Find where the given text appears and provide that cell's center as [x, y] coordinate. 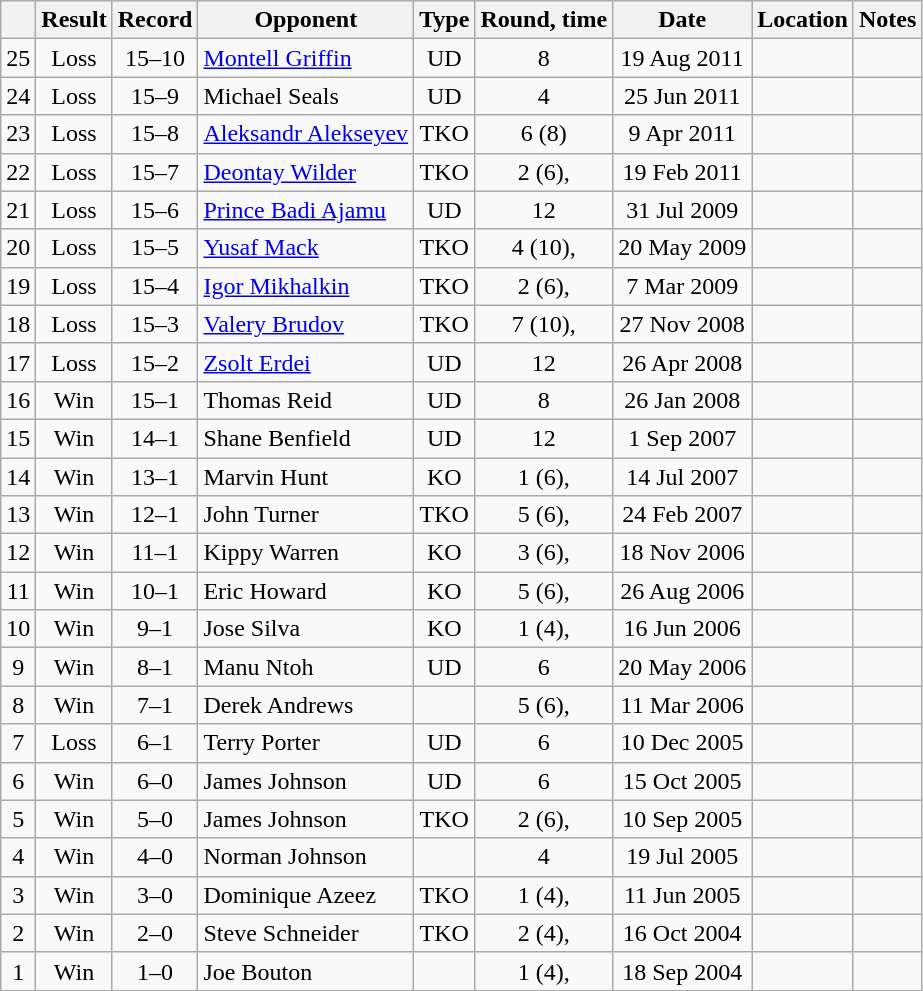
20 [18, 248]
26 Jan 2008 [682, 400]
14 [18, 477]
Derek Andrews [306, 705]
7–1 [155, 705]
25 Jun 2011 [682, 96]
18 Nov 2006 [682, 553]
3 [18, 895]
5–0 [155, 819]
1 (6), [544, 477]
20 May 2009 [682, 248]
7 Mar 2009 [682, 286]
6 (8) [544, 134]
15–10 [155, 58]
Steve Schneider [306, 933]
Thomas Reid [306, 400]
23 [18, 134]
Kippy Warren [306, 553]
6–1 [155, 743]
6–0 [155, 781]
Shane Benfield [306, 438]
15–1 [155, 400]
4 (10), [544, 248]
Yusaf Mack [306, 248]
16 [18, 400]
Eric Howard [306, 591]
10 Dec 2005 [682, 743]
24 [18, 96]
17 [18, 362]
Michael Seals [306, 96]
Terry Porter [306, 743]
19 Jul 2005 [682, 857]
7 (10), [544, 324]
9 Apr 2011 [682, 134]
Marvin Hunt [306, 477]
John Turner [306, 515]
11 [18, 591]
22 [18, 172]
13–1 [155, 477]
25 [18, 58]
26 Apr 2008 [682, 362]
2–0 [155, 933]
Dominique Azeez [306, 895]
2 (4), [544, 933]
11 Mar 2006 [682, 705]
19 Feb 2011 [682, 172]
26 Aug 2006 [682, 591]
Norman Johnson [306, 857]
15–9 [155, 96]
Aleksandr Alekseyev [306, 134]
Type [444, 20]
Prince Badi Ajamu [306, 210]
Location [803, 20]
Valery Brudov [306, 324]
Joe Bouton [306, 971]
9–1 [155, 629]
15 Oct 2005 [682, 781]
15–7 [155, 172]
14–1 [155, 438]
19 Aug 2011 [682, 58]
11–1 [155, 553]
Record [155, 20]
21 [18, 210]
15–8 [155, 134]
13 [18, 515]
3–0 [155, 895]
10–1 [155, 591]
1 Sep 2007 [682, 438]
Date [682, 20]
11 Jun 2005 [682, 895]
3 (6), [544, 553]
10 [18, 629]
Deontay Wilder [306, 172]
15–5 [155, 248]
Igor Mikhalkin [306, 286]
Montell Griffin [306, 58]
15–3 [155, 324]
Result [74, 20]
Jose Silva [306, 629]
Opponent [306, 20]
Zsolt Erdei [306, 362]
12–1 [155, 515]
9 [18, 667]
Notes [887, 20]
16 Oct 2004 [682, 933]
18 Sep 2004 [682, 971]
15 [18, 438]
5 [18, 819]
19 [18, 286]
Round, time [544, 20]
4–0 [155, 857]
1 [18, 971]
15–2 [155, 362]
15–4 [155, 286]
31 Jul 2009 [682, 210]
16 Jun 2006 [682, 629]
20 May 2006 [682, 667]
8–1 [155, 667]
18 [18, 324]
15–6 [155, 210]
1–0 [155, 971]
27 Nov 2008 [682, 324]
Manu Ntoh [306, 667]
10 Sep 2005 [682, 819]
7 [18, 743]
24 Feb 2007 [682, 515]
14 Jul 2007 [682, 477]
2 [18, 933]
